Determine the [x, y] coordinate at the center of the cell enclosing the given text.  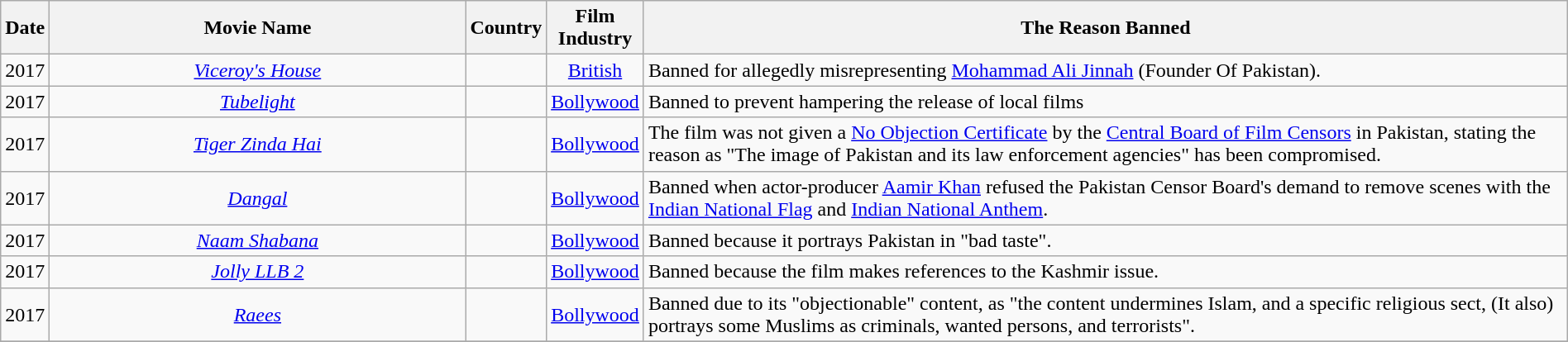
Film Industry [595, 28]
Naam Shabana [258, 240]
Country [506, 28]
Viceroy's House [258, 70]
Movie Name [258, 28]
Dangal [258, 198]
Date [25, 28]
Banned because the film makes references to the Kashmir issue. [1105, 272]
Banned to prevent hampering the release of local films [1105, 102]
Jolly LLB 2 [258, 272]
Raees [258, 314]
The Reason Banned [1105, 28]
Banned for allegedly misrepresenting Mohammad Ali Jinnah (Founder Of Pakistan). [1105, 70]
Banned because it portrays Pakistan in "bad taste". [1105, 240]
British [595, 70]
Tubelight [258, 102]
Tiger Zinda Hai [258, 144]
